For the text-containing cell, return its midpoint in (X, Y) coordinate format. 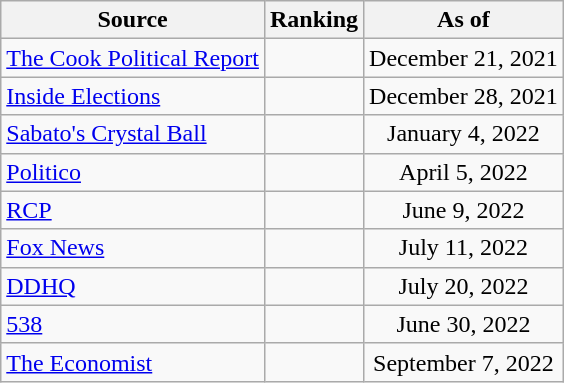
July 20, 2022 (464, 286)
DDHQ (133, 286)
538 (133, 324)
The Cook Political Report (133, 58)
June 30, 2022 (464, 324)
The Economist (133, 362)
July 11, 2022 (464, 248)
Ranking (314, 20)
December 28, 2021 (464, 96)
Inside Elections (133, 96)
As of (464, 20)
Source (133, 20)
June 9, 2022 (464, 210)
RCP (133, 210)
December 21, 2021 (464, 58)
April 5, 2022 (464, 172)
Sabato's Crystal Ball (133, 134)
January 4, 2022 (464, 134)
Fox News (133, 248)
September 7, 2022 (464, 362)
Politico (133, 172)
